Find where the given text appears and provide that cell's center as [X, Y] coordinate. 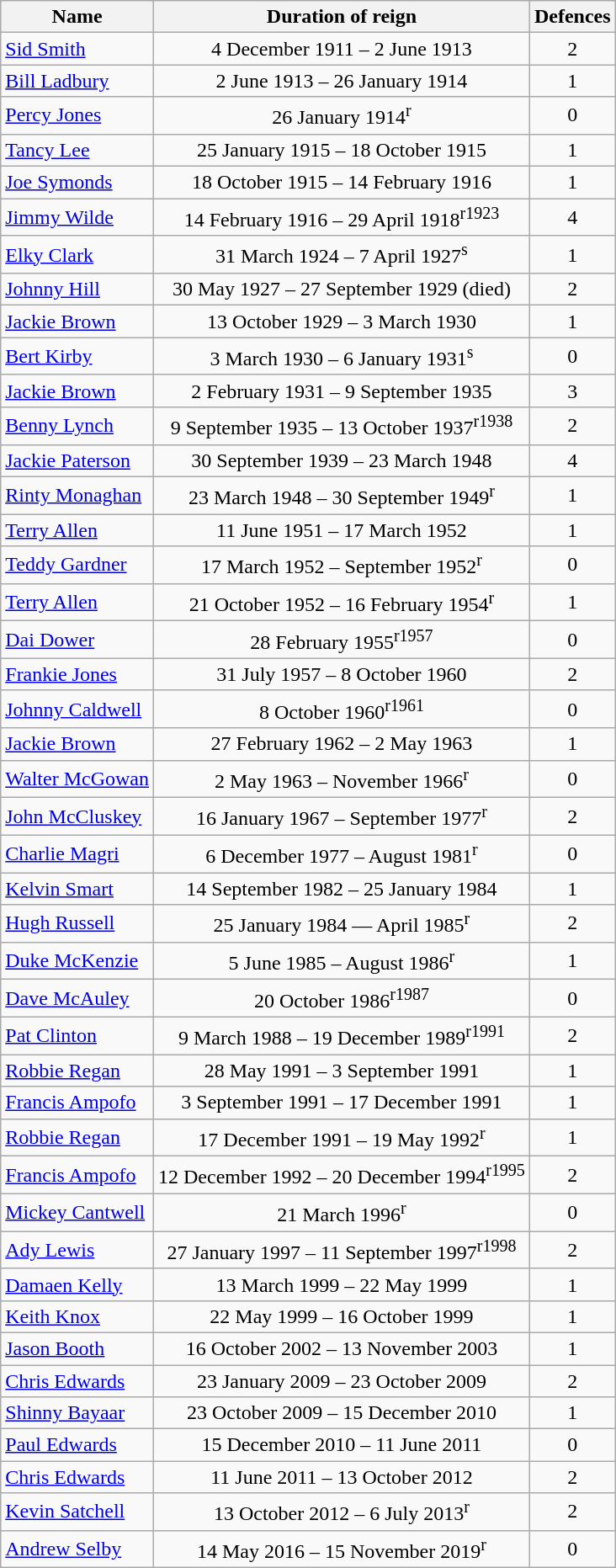
18 October 1915 – 14 February 1916 [342, 183]
Name [77, 17]
25 January 1984 — April 1985r [342, 924]
Jimmy Wilde [77, 217]
12 December 1992 – 20 December 1994r1995 [342, 1175]
John McCluskey [77, 816]
Hugh Russell [77, 924]
11 June 2011 – 13 October 2012 [342, 1477]
26 January 1914r [342, 116]
16 January 1967 – September 1977r [342, 816]
30 September 1939 – 23 March 1948 [342, 460]
2 June 1913 – 26 January 1914 [342, 81]
15 December 2010 – 11 June 2011 [342, 1445]
14 May 2016 – 15 November 2019r [342, 1549]
30 May 1927 – 27 September 1929 (died) [342, 290]
Joe Symonds [77, 183]
Paul Edwards [77, 1445]
21 October 1952 – 16 February 1954r [342, 603]
17 March 1952 – September 1952r [342, 566]
13 March 1999 – 22 May 1999 [342, 1284]
Duke McKenzie [77, 961]
6 December 1977 – August 1981r [342, 853]
8 October 1960r1961 [342, 709]
28 February 1955r1957 [342, 640]
20 October 1986r1987 [342, 998]
3 March 1930 – 6 January 1931s [342, 357]
16 October 2002 – 13 November 2003 [342, 1348]
17 December 1991 – 19 May 1992r [342, 1138]
Pat Clinton [77, 1035]
27 February 1962 – 2 May 1963 [342, 744]
13 October 2012 – 6 July 2013r [342, 1512]
Elky Clark [77, 254]
Tancy Lee [77, 150]
9 March 1988 – 19 December 1989r1991 [342, 1035]
Walter McGowan [77, 779]
9 September 1935 – 13 October 1937r1938 [342, 426]
Johnny Caldwell [77, 709]
Teddy Gardner [77, 566]
Jackie Paterson [77, 460]
23 October 2009 – 15 December 2010 [342, 1413]
Dave McAuley [77, 998]
Duration of reign [342, 17]
Bill Ladbury [77, 81]
3 [572, 391]
Jason Booth [77, 1348]
14 February 1916 – 29 April 1918r1923 [342, 217]
14 September 1982 – 25 January 1984 [342, 889]
Defences [572, 17]
31 March 1924 – 7 April 1927s [342, 254]
27 January 1997 – 11 September 1997r1998 [342, 1251]
Andrew Selby [77, 1549]
2 May 1963 – November 1966r [342, 779]
3 September 1991 – 17 December 1991 [342, 1103]
23 January 2009 – 23 October 2009 [342, 1381]
Dai Dower [77, 640]
5 June 1985 – August 1986r [342, 961]
13 October 1929 – 3 March 1930 [342, 322]
Benny Lynch [77, 426]
22 May 1999 – 16 October 1999 [342, 1316]
Damaen Kelly [77, 1284]
25 January 1915 – 18 October 1915 [342, 150]
Percy Jones [77, 116]
11 June 1951 – 17 March 1952 [342, 530]
Frankie Jones [77, 674]
Shinny Bayaar [77, 1413]
4 December 1911 – 2 June 1913 [342, 49]
Kelvin Smart [77, 889]
31 July 1957 – 8 October 1960 [342, 674]
2 February 1931 – 9 September 1935 [342, 391]
Keith Knox [77, 1316]
28 May 1991 – 3 September 1991 [342, 1071]
Charlie Magri [77, 853]
Ady Lewis [77, 1251]
21 March 1996r [342, 1212]
Kevin Satchell [77, 1512]
Sid Smith [77, 49]
Rinty Monaghan [77, 495]
Mickey Cantwell [77, 1212]
23 March 1948 – 30 September 1949r [342, 495]
Johnny Hill [77, 290]
Bert Kirby [77, 357]
